Identify which cell holds the provided text, then report its (X, Y) central coordinate. 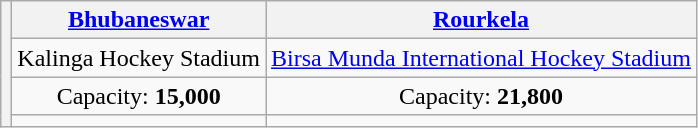
Capacity: 15,000 (139, 96)
Bhubaneswar (139, 20)
Birsa Munda International Hockey Stadium (482, 58)
Capacity: 21,800 (482, 96)
Kalinga Hockey Stadium (139, 58)
Rourkela (482, 20)
